Output the (X, Y) coordinate of the center of the cell containing the given text.  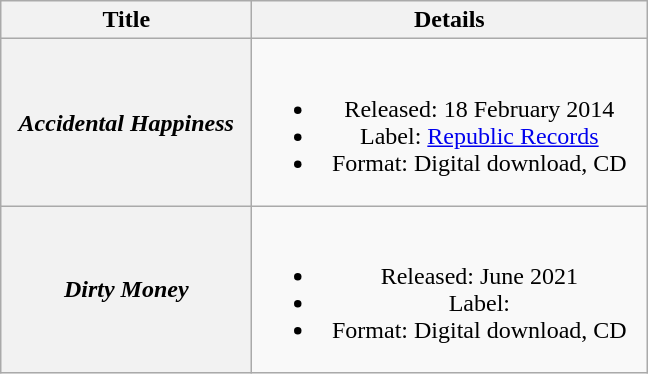
Dirty Money (126, 290)
Accidental Happiness (126, 122)
Details (450, 20)
Released: June 2021Label:Format: Digital download, CD (450, 290)
Released: 18 February 2014Label: Republic RecordsFormat: Digital download, CD (450, 122)
Title (126, 20)
